Extract the [X, Y] coordinate from the center of the cell holding the provided text.  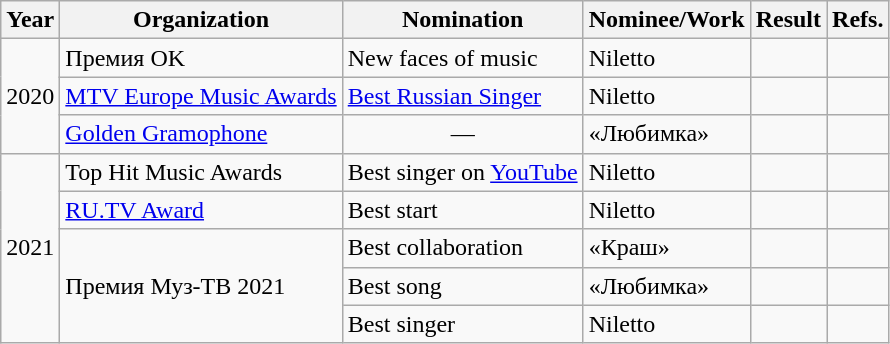
Премия OK [201, 58]
Top Hit Music Awards [201, 172]
Best singer [462, 324]
Refs. [858, 20]
«Краш» [666, 248]
Nominee/Work [666, 20]
Result [788, 20]
Organization [201, 20]
Best Russian Singer [462, 96]
Year [30, 20]
Best start [462, 210]
Best song [462, 286]
2021 [30, 248]
2020 [30, 96]
Golden Gramophone [201, 134]
Nomination [462, 20]
Премия Муз-ТВ 2021 [201, 286]
RU.TV Award [201, 210]
— [462, 134]
Best collaboration [462, 248]
Best singer on YouTube [462, 172]
MTV Europe Music Awards [201, 96]
New faces of music [462, 58]
